Pinpoint the cell where the given text exists, returning its (x, y) midpoint coordinate. 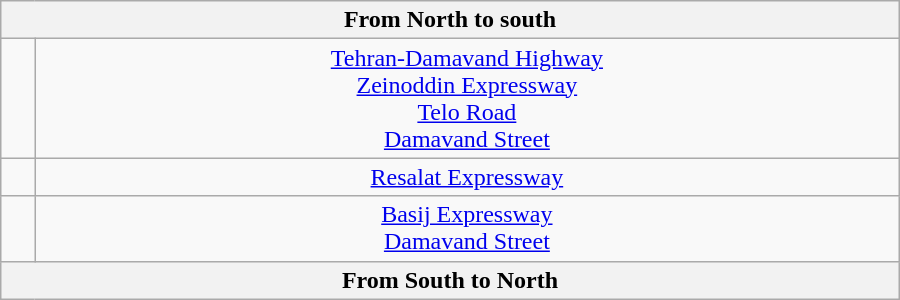
Basij Expressway Damavand Street (466, 228)
From North to south (450, 20)
From South to North (450, 280)
Resalat Expressway (466, 177)
Tehran-Damavand Highway Zeinoddin Expressway Telo Road Damavand Street (466, 98)
